Scan for the cell matching the given text and deliver its (X, Y) coordinate at center. 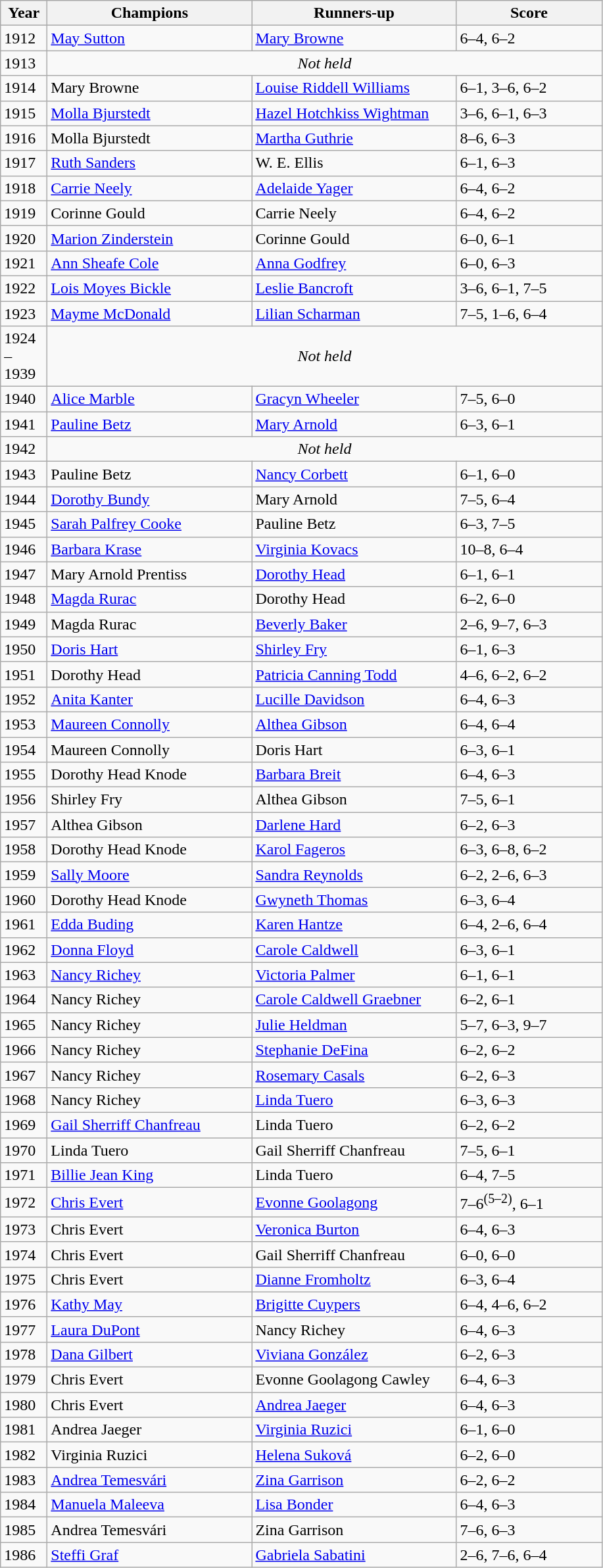
1940 (24, 399)
1985 (24, 1530)
Laura DuPont (150, 1329)
1944 (24, 499)
Karol Fageros (354, 850)
Viviana González (354, 1354)
Barbara Krase (150, 549)
6–1, 3–6, 6–2 (529, 88)
Patricia Canning Todd (354, 674)
Anna Godfrey (354, 263)
1983 (24, 1480)
1954 (24, 749)
1977 (24, 1329)
7–5, 6–0 (529, 399)
6–4, 7–5 (529, 1175)
Anita Kanter (150, 699)
Lisa Bonder (354, 1505)
Lucille Davidson (354, 699)
7–5, 1–6, 6–4 (529, 314)
1965 (24, 1025)
Gwyneth Thomas (354, 900)
Rosemary Casals (354, 1075)
1923 (24, 314)
1921 (24, 263)
Adelaide Yager (354, 188)
6–0, 6–0 (529, 1254)
Gracyn Wheeler (354, 399)
1956 (24, 800)
Karen Hantze (354, 925)
1920 (24, 238)
5–7, 6–3, 9–7 (529, 1025)
Nancy Corbett (354, 474)
1974 (24, 1254)
3–6, 6–1, 6–3 (529, 113)
1957 (24, 825)
Leslie Bancroft (354, 288)
Evonne Goolagong (354, 1202)
May Sutton (150, 38)
1952 (24, 699)
1948 (24, 599)
Gabriela Sabatini (354, 1555)
1916 (24, 138)
1986 (24, 1555)
1960 (24, 900)
Marion Zinderstein (150, 238)
Sandra Reynolds (354, 875)
Runners-up (354, 13)
6–0, 6–1 (529, 238)
1917 (24, 163)
Darlene Hard (354, 825)
1924 –1939 (24, 356)
Sarah Palfrey Cooke (150, 524)
7–6(5–2), 6–1 (529, 1202)
Helena Suková (354, 1455)
Veronica Burton (354, 1229)
1964 (24, 1000)
1951 (24, 674)
Carole Caldwell Graebner (354, 1000)
1959 (24, 875)
Champions (150, 13)
6–3, 6–3 (529, 1100)
1912 (24, 38)
1978 (24, 1354)
6–3, 7–5 (529, 524)
Martha Guthrie (354, 138)
Score (529, 13)
1943 (24, 474)
Billie Jean King (150, 1175)
1970 (24, 1150)
6–4, 2–6, 6–4 (529, 925)
2–6, 7–6, 6–4 (529, 1555)
1913 (24, 63)
1972 (24, 1202)
1984 (24, 1505)
1941 (24, 424)
1971 (24, 1175)
Ruth Sanders (150, 163)
1945 (24, 524)
Barbara Breit (354, 775)
8–6, 6–3 (529, 138)
1915 (24, 113)
Hazel Hotchkiss Wightman (354, 113)
W. E. Ellis (354, 163)
1961 (24, 925)
6–3, 6–8, 6–2 (529, 850)
1967 (24, 1075)
Dorothy Bundy (150, 499)
Beverly Baker (354, 624)
1968 (24, 1100)
Virginia Kovacs (354, 549)
4–6, 6–2, 6–2 (529, 674)
1963 (24, 975)
1980 (24, 1405)
1942 (24, 449)
Alice Marble (150, 399)
6–0, 6–3 (529, 263)
Kathy May (150, 1304)
1958 (24, 850)
1981 (24, 1430)
Sally Moore (150, 875)
1969 (24, 1125)
Julie Heldman (354, 1025)
1966 (24, 1050)
Dana Gilbert (150, 1354)
1950 (24, 649)
7–6, 6–3 (529, 1530)
Evonne Goolagong Cawley (354, 1380)
1947 (24, 574)
1973 (24, 1229)
Stephanie DeFina (354, 1050)
1982 (24, 1455)
Dianne Fromholtz (354, 1279)
1919 (24, 213)
1955 (24, 775)
Lilian Scharman (354, 314)
Year (24, 13)
1922 (24, 288)
Ann Sheafe Cole (150, 263)
Carole Caldwell (354, 950)
6–2, 6–1 (529, 1000)
6–4, 4–6, 6–2 (529, 1304)
1975 (24, 1279)
10–8, 6–4 (529, 549)
1918 (24, 188)
1976 (24, 1304)
Manuela Maleeva (150, 1505)
Lois Moyes Bickle (150, 288)
1949 (24, 624)
7–5, 6–4 (529, 499)
3–6, 6–1, 7–5 (529, 288)
6–4, 6–4 (529, 724)
Edda Buding (150, 925)
1962 (24, 950)
1914 (24, 88)
Mayme McDonald (150, 314)
Louise Riddell Williams (354, 88)
Steffi Graf (150, 1555)
Donna Floyd (150, 950)
Victoria Palmer (354, 975)
1979 (24, 1380)
Brigitte Cuypers (354, 1304)
Mary Arnold Prentiss (150, 574)
1953 (24, 724)
6–2, 2–6, 6–3 (529, 875)
1946 (24, 549)
2–6, 9–7, 6–3 (529, 624)
